Provide the (X, Y) coordinate of the cell's center where the given text is located.  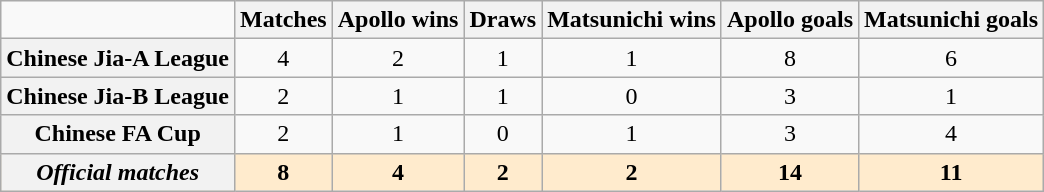
Apollo goals (790, 20)
Draws (503, 20)
Matsunichi goals (952, 20)
6 (952, 58)
Chinese Jia-A League (118, 58)
Apollo wins (398, 20)
Official matches (118, 172)
11 (952, 172)
Matches (283, 20)
14 (790, 172)
Chinese Jia-B League (118, 96)
Chinese FA Cup (118, 134)
Matsunichi wins (632, 20)
